Detect which cell encompasses the target text, then output its [x, y] center coordinate. 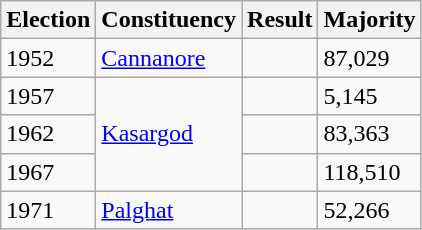
87,029 [370, 58]
1962 [48, 134]
1952 [48, 58]
83,363 [370, 134]
Cannanore [169, 58]
Kasargod [169, 134]
118,510 [370, 172]
Majority [370, 20]
52,266 [370, 210]
1967 [48, 172]
Election [48, 20]
Constituency [169, 20]
Result [280, 20]
5,145 [370, 96]
Palghat [169, 210]
1971 [48, 210]
1957 [48, 96]
